Determine the (X, Y) coordinate at the center of the cell enclosing the given text.  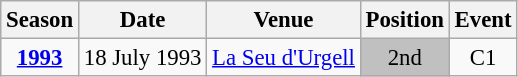
Date (142, 20)
1993 (40, 58)
Position (404, 20)
2nd (404, 58)
Venue (284, 20)
La Seu d'Urgell (284, 58)
Event (483, 20)
C1 (483, 58)
18 July 1993 (142, 58)
Season (40, 20)
